Identify which cell holds the provided text, then report its [x, y] central coordinate. 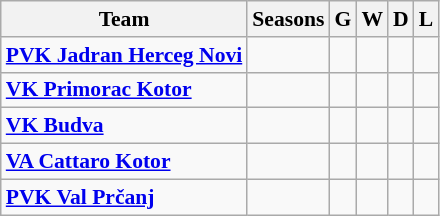
W [372, 19]
PVK Val Prčanj [124, 197]
VK Primorac Kotor [124, 90]
VA Cattaro Kotor [124, 162]
Team [124, 19]
Seasons [288, 19]
PVK Jadran Herceg Novi [124, 55]
D [401, 19]
G [342, 19]
VK Budva [124, 126]
L [426, 19]
